Pinpoint the cell where the given text exists, returning its (X, Y) midpoint coordinate. 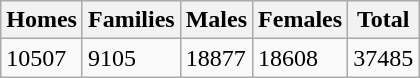
9105 (131, 58)
37485 (384, 58)
10507 (42, 58)
Males (216, 20)
Families (131, 20)
Homes (42, 20)
Females (300, 20)
18608 (300, 58)
18877 (216, 58)
Total (384, 20)
